Return the (X, Y) coordinate for the center point of the cell that contains the specified text.  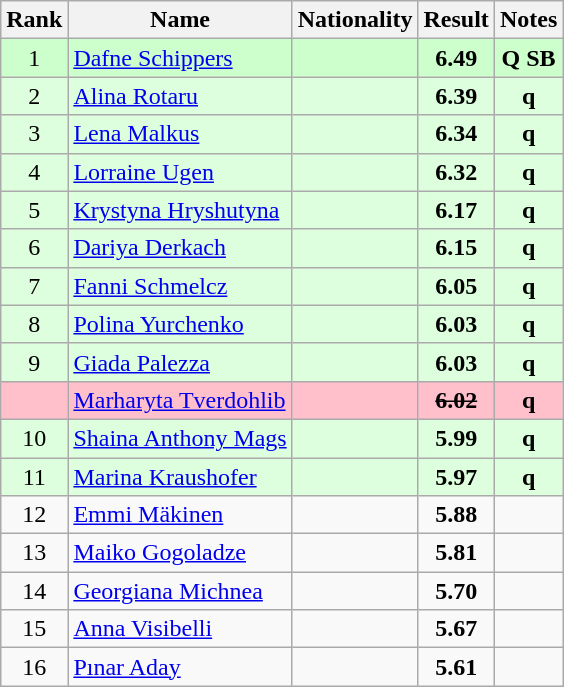
Lorraine Ugen (180, 172)
Rank (34, 20)
15 (34, 629)
5.88 (456, 515)
6.32 (456, 172)
Fanni Schmelcz (180, 286)
Emmi Mäkinen (180, 515)
Marina Kraushofer (180, 477)
8 (34, 324)
Dariya Derkach (180, 248)
5.81 (456, 553)
Q SB (528, 58)
6.02 (456, 400)
Maiko Gogoladze (180, 553)
6.49 (456, 58)
5.70 (456, 591)
6.15 (456, 248)
6.17 (456, 210)
14 (34, 591)
6.39 (456, 96)
Name (180, 20)
Marharyta Tverdohlib (180, 400)
4 (34, 172)
11 (34, 477)
10 (34, 438)
Krystyna Hryshutyna (180, 210)
9 (34, 362)
Nationality (355, 20)
Pınar Aday (180, 667)
Giada Palezza (180, 362)
5.99 (456, 438)
5.61 (456, 667)
Shaina Anthony Mags (180, 438)
Alina Rotaru (180, 96)
3 (34, 134)
Anna Visibelli (180, 629)
6.05 (456, 286)
13 (34, 553)
Result (456, 20)
2 (34, 96)
6 (34, 248)
6.34 (456, 134)
5.97 (456, 477)
Polina Yurchenko (180, 324)
Lena Malkus (180, 134)
5.67 (456, 629)
Notes (528, 20)
5 (34, 210)
16 (34, 667)
12 (34, 515)
7 (34, 286)
Dafne Schippers (180, 58)
1 (34, 58)
Georgiana Michnea (180, 591)
